Return the [x, y] coordinate for the center point of the cell that contains the specified text.  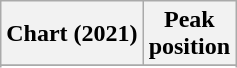
Peakposition [189, 34]
Chart (2021) [72, 34]
